Identify which cell holds the provided text, then report its [x, y] central coordinate. 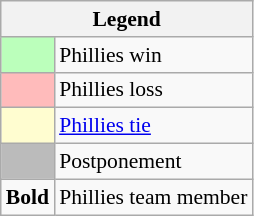
Phillies win [153, 55]
Phillies loss [153, 90]
Legend [127, 19]
Postponement [153, 162]
Bold [28, 197]
Phillies tie [153, 126]
Phillies team member [153, 197]
